Find where the given text appears and provide that cell's center as [X, Y] coordinate. 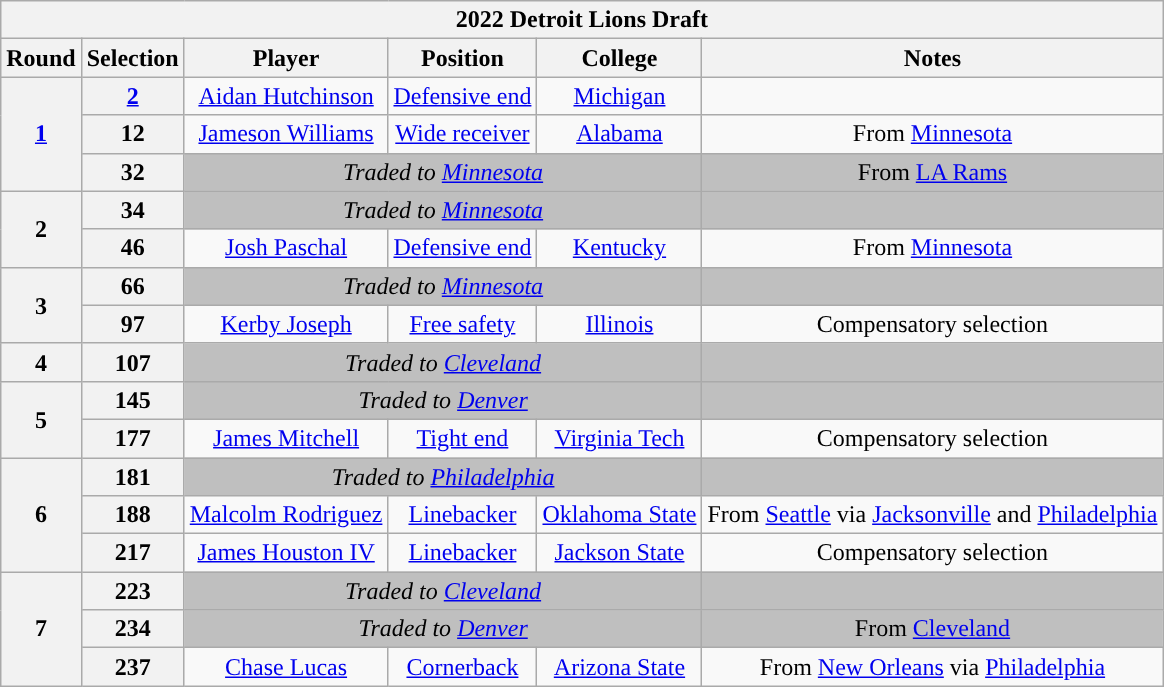
Position [462, 58]
Kentucky [620, 248]
Illinois [620, 324]
237 [132, 667]
Jackson State [620, 553]
College [620, 58]
107 [132, 362]
223 [132, 591]
Josh Paschal [286, 248]
Free safety [462, 324]
From LA Rams [932, 172]
34 [132, 210]
Michigan [620, 96]
188 [132, 515]
Round [41, 58]
Jameson Williams [286, 134]
From Cleveland [932, 629]
12 [132, 134]
1 [41, 134]
234 [132, 629]
Virginia Tech [620, 438]
Player [286, 58]
Aidan Hutchinson [286, 96]
97 [132, 324]
6 [41, 515]
Kerby Joseph [286, 324]
Wide receiver [462, 134]
James Houston IV [286, 553]
James Mitchell [286, 438]
177 [132, 438]
From New Orleans via Philadelphia [932, 667]
7 [41, 629]
Selection [132, 58]
Oklahoma State [620, 515]
Alabama [620, 134]
From Seattle via Jacksonville and Philadelphia [932, 515]
Cornerback [462, 667]
46 [132, 248]
217 [132, 553]
Notes [932, 58]
2022 Detroit Lions Draft [582, 20]
Chase Lucas [286, 667]
5 [41, 419]
66 [132, 286]
Arizona State [620, 667]
145 [132, 400]
3 [41, 305]
Traded to Philadelphia [443, 477]
Malcolm Rodriguez [286, 515]
4 [41, 362]
Tight end [462, 438]
181 [132, 477]
32 [132, 172]
